Find where the given text appears and provide that cell's center as [X, Y] coordinate. 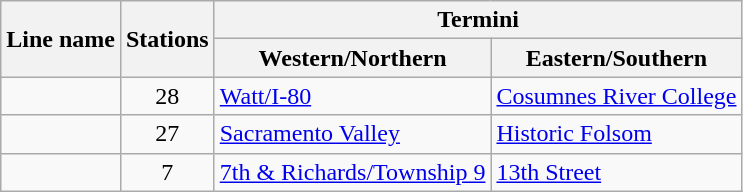
Line name [61, 39]
Termini [478, 20]
Western/Northern [352, 58]
7 [167, 172]
Cosumnes River College [616, 96]
13th Street [616, 172]
Watt/I-80 [352, 96]
Stations [167, 39]
27 [167, 134]
Eastern/Southern [616, 58]
Sacramento Valley [352, 134]
28 [167, 96]
Historic Folsom [616, 134]
7th & Richards/Township 9 [352, 172]
